Determine the [x, y] coordinate at the center of the cell enclosing the given text.  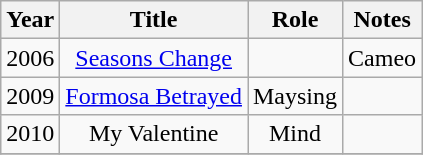
Formosa Betrayed [154, 96]
Notes [382, 20]
Cameo [382, 58]
Maysing [296, 96]
My Valentine [154, 134]
2010 [30, 134]
Year [30, 20]
Seasons Change [154, 58]
Mind [296, 134]
Role [296, 20]
Title [154, 20]
2006 [30, 58]
2009 [30, 96]
